Output the (x, y) coordinate of the center of the cell containing the given text.  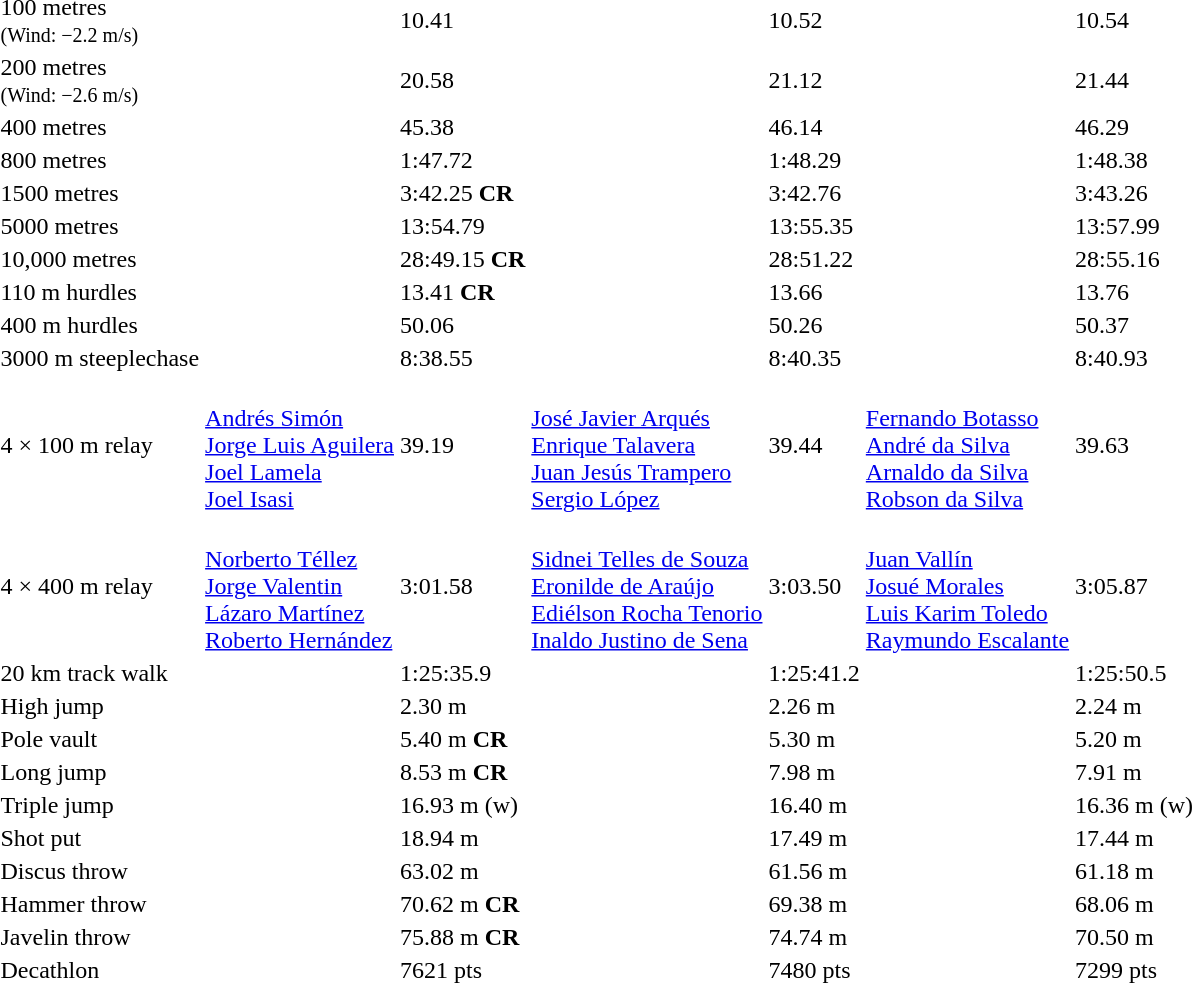
39.44 (814, 445)
28:51.22 (814, 259)
63.02 m (462, 871)
50.06 (462, 325)
3:42.25 CR (462, 193)
69.38 m (814, 904)
74.74 m (814, 937)
1:47.72 (462, 160)
39.19 (462, 445)
1:25:35.9 (462, 673)
5.30 m (814, 739)
75.88 m CR (462, 937)
18.94 m (462, 838)
45.38 (462, 127)
13.66 (814, 292)
13:54.79 (462, 226)
50.26 (814, 325)
Norberto TéllezJorge ValentinLázaro MartínezRoberto Hernández (300, 586)
Sidnei Telles de SouzaEronilde de AraújoEdiélson Rocha TenorioInaldo Justino de Sena (647, 586)
1:25:41.2 (814, 673)
28:49.15 CR (462, 259)
13:55.35 (814, 226)
21.12 (814, 80)
3:01.58 (462, 586)
13.41 CR (462, 292)
16.93 m (w) (462, 805)
Juan VallínJosué MoralesLuis Karim ToledoRaymundo Escalante (967, 586)
20.58 (462, 80)
Andrés SimónJorge Luis AguileraJoel LamelaJoel Isasi (300, 445)
7.98 m (814, 772)
70.62 m CR (462, 904)
2.26 m (814, 706)
1:48.29 (814, 160)
José Javier ArquésEnrique TalaveraJuan Jesús TramperoSergio López (647, 445)
5.40 m CR (462, 739)
2.30 m (462, 706)
17.49 m (814, 838)
16.40 m (814, 805)
3:42.76 (814, 193)
8.53 m CR (462, 772)
8:38.55 (462, 358)
61.56 m (814, 871)
3:03.50 (814, 586)
Fernando BotassoAndré da SilvaArnaldo da SilvaRobson da Silva (967, 445)
8:40.35 (814, 358)
46.14 (814, 127)
